Return [x, y] of the center of cell containing provided text 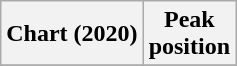
Chart (2020) [72, 34]
Peakposition [189, 34]
